Capture the cell that displays the provided text and extract its [X, Y] central coordinate. 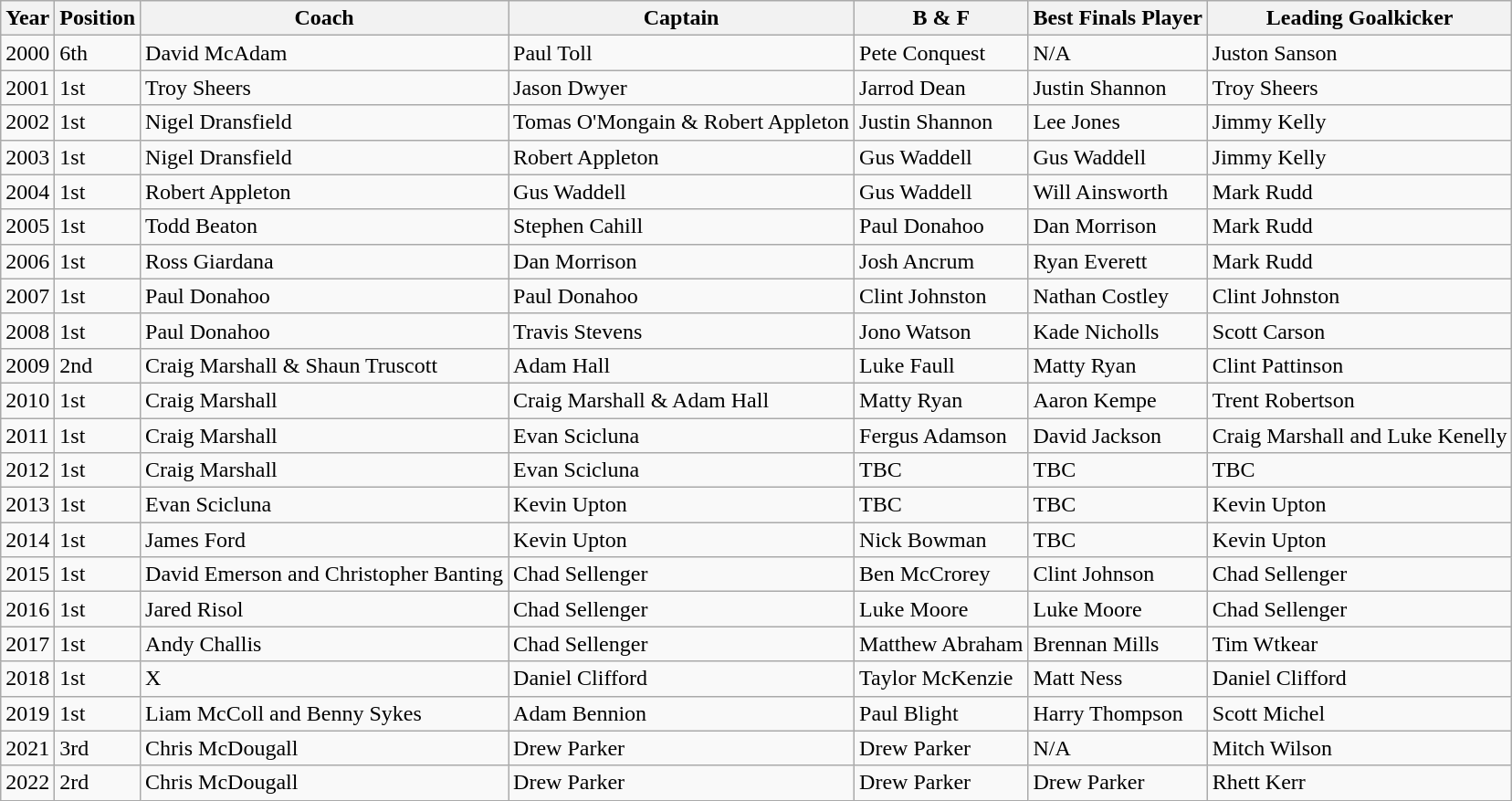
Scott Carson [1360, 331]
2018 [27, 679]
2013 [27, 505]
2017 [27, 644]
B & F [941, 18]
Jared Risol [325, 609]
2021 [27, 748]
James Ford [325, 540]
Craig Marshall and Luke Kenelly [1360, 436]
Jarrod Dean [941, 88]
2022 [27, 783]
Josh Ancrum [941, 261]
Matthew Abraham [941, 644]
2009 [27, 365]
2004 [27, 192]
Trent Robertson [1360, 400]
2000 [27, 53]
Fergus Adamson [941, 436]
Aaron Kempe [1118, 400]
2015 [27, 574]
Craig Marshall & Adam Hall [681, 400]
2rd [98, 783]
Will Ainsworth [1118, 192]
Craig Marshall & Shaun Truscott [325, 365]
David Jackson [1118, 436]
Clint Pattinson [1360, 365]
Nathan Costley [1118, 296]
Paul Toll [681, 53]
Nick Bowman [941, 540]
2011 [27, 436]
2001 [27, 88]
Tomas O'Mongain & Robert Appleton [681, 122]
Travis Stevens [681, 331]
Paul Blight [941, 713]
David Emerson and Christopher Banting [325, 574]
Rhett Kerr [1360, 783]
Liam McColl and Benny Sykes [325, 713]
Mitch Wilson [1360, 748]
Adam Hall [681, 365]
2002 [27, 122]
Kade Nicholls [1118, 331]
Position [98, 18]
6th [98, 53]
2nd [98, 365]
Andy Challis [325, 644]
2019 [27, 713]
2005 [27, 227]
2006 [27, 261]
2014 [27, 540]
X [325, 679]
2007 [27, 296]
Pete Conquest [941, 53]
Ben McCrorey [941, 574]
3rd [98, 748]
2008 [27, 331]
Stephen Cahill [681, 227]
David McAdam [325, 53]
2010 [27, 400]
Adam Bennion [681, 713]
Leading Goalkicker [1360, 18]
Luke Faull [941, 365]
Harry Thompson [1118, 713]
2016 [27, 609]
Clint Johnson [1118, 574]
Scott Michel [1360, 713]
Todd Beaton [325, 227]
Taylor McKenzie [941, 679]
2003 [27, 157]
Juston Sanson [1360, 53]
Jason Dwyer [681, 88]
Tim Wtkear [1360, 644]
Year [27, 18]
Ryan Everett [1118, 261]
Ross Giardana [325, 261]
Lee Jones [1118, 122]
2012 [27, 470]
Captain [681, 18]
Jono Watson [941, 331]
Best Finals Player [1118, 18]
Coach [325, 18]
Brennan Mills [1118, 644]
Matt Ness [1118, 679]
